Determine the (X, Y) coordinate at the center of the cell enclosing the given text.  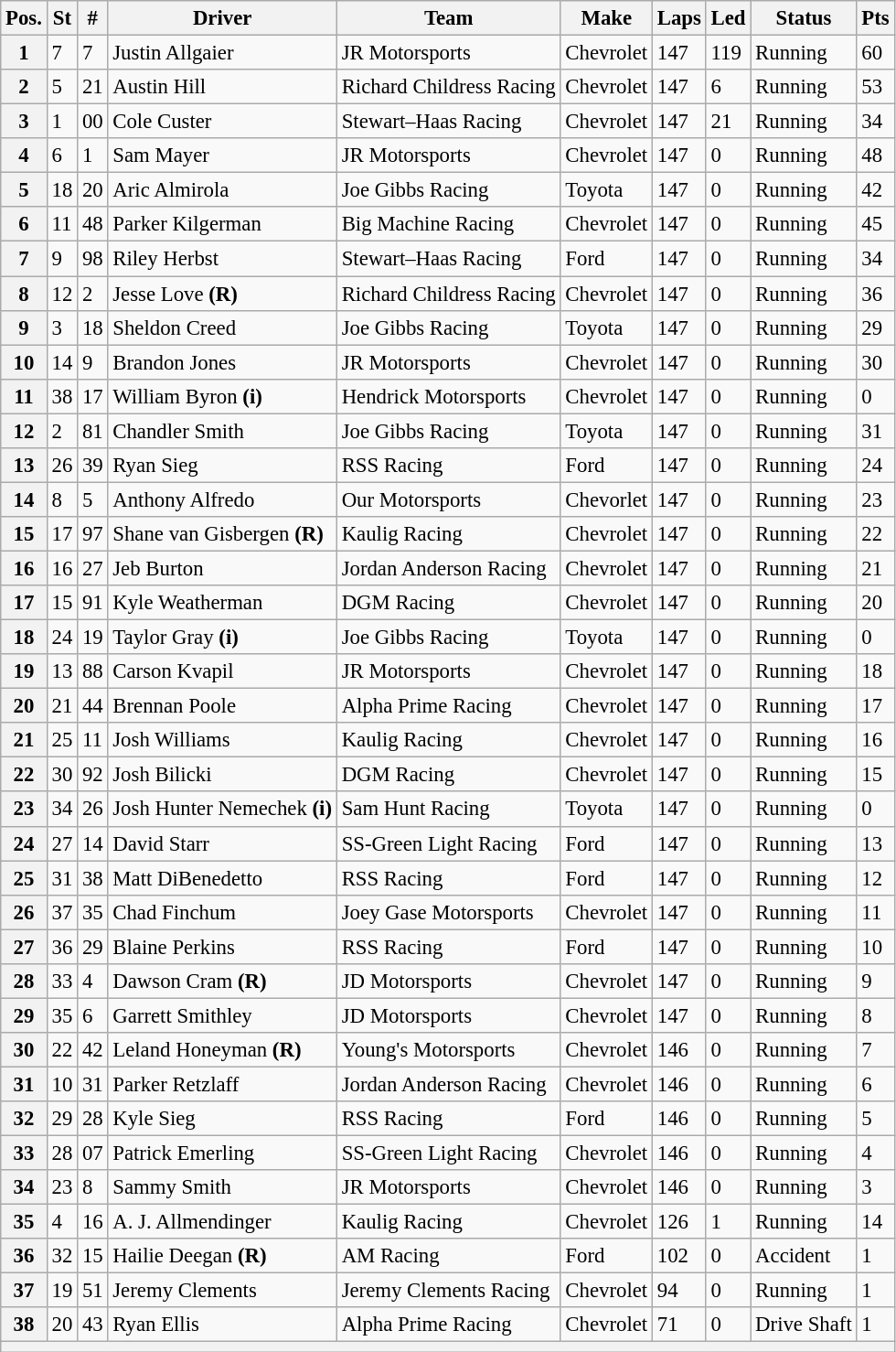
Ryan Sieg (222, 466)
David Starr (222, 843)
Hendrick Motorsports (448, 396)
81 (93, 431)
60 (876, 53)
Our Motorsports (448, 499)
Sam Hunt Racing (448, 810)
Laps (678, 18)
88 (93, 671)
Pts (876, 18)
126 (678, 1222)
Parker Retzlaff (222, 1084)
91 (93, 603)
39 (93, 466)
Josh Williams (222, 740)
Riley Herbst (222, 259)
Shane van Gisbergen (R) (222, 534)
Jeremy Clements Racing (448, 1291)
Big Machine Racing (448, 224)
A. J. Allmendinger (222, 1222)
92 (93, 775)
Brennan Poole (222, 706)
Cole Custer (222, 122)
45 (876, 224)
00 (93, 122)
Make (606, 18)
43 (93, 1325)
Sam Mayer (222, 156)
Joey Gase Motorsports (448, 912)
Pos. (24, 18)
Sammy Smith (222, 1187)
71 (678, 1325)
Young's Motorsports (448, 1050)
53 (876, 87)
Garrett Smithley (222, 1015)
44 (93, 706)
Aric Almirola (222, 190)
Josh Bilicki (222, 775)
AM Racing (448, 1256)
Taylor Gray (i) (222, 638)
Chandler Smith (222, 431)
Austin Hill (222, 87)
Patrick Emerling (222, 1153)
Jeremy Clements (222, 1291)
Jesse Love (R) (222, 294)
Ryan Ellis (222, 1325)
# (93, 18)
Anthony Alfredo (222, 499)
07 (93, 1153)
Dawson Cram (R) (222, 982)
St (62, 18)
51 (93, 1291)
Justin Allgaier (222, 53)
Driver (222, 18)
Accident (804, 1256)
Carson Kvapil (222, 671)
Leland Honeyman (R) (222, 1050)
Matt DiBenedetto (222, 878)
Led (728, 18)
Parker Kilgerman (222, 224)
119 (728, 53)
Kyle Sieg (222, 1119)
Josh Hunter Nemechek (i) (222, 810)
Team (448, 18)
Chad Finchum (222, 912)
Sheldon Creed (222, 327)
102 (678, 1256)
William Byron (i) (222, 396)
98 (93, 259)
97 (93, 534)
Kyle Weatherman (222, 603)
Status (804, 18)
94 (678, 1291)
Drive Shaft (804, 1325)
Chevorlet (606, 499)
Brandon Jones (222, 362)
Jeb Burton (222, 568)
Blaine Perkins (222, 947)
Hailie Deegan (R) (222, 1256)
